Pinpoint the cell where the given text exists, returning its [X, Y] midpoint coordinate. 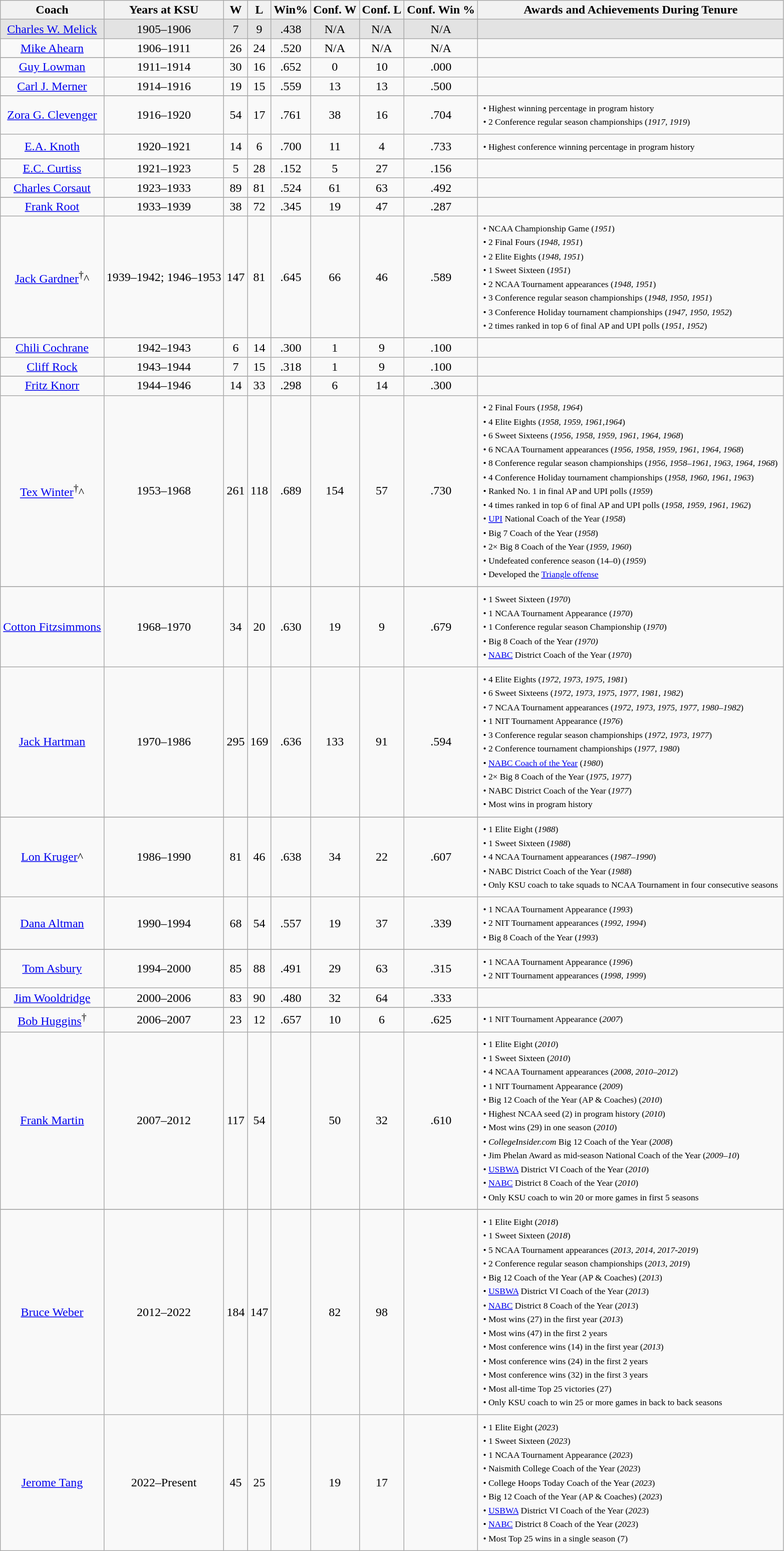
33 [259, 386]
88 [259, 969]
98 [382, 1312]
L [259, 10]
1923–1933 [164, 187]
.636 [291, 742]
20 [259, 627]
47 [382, 206]
27 [382, 168]
Mike Ahearn [52, 48]
.679 [441, 627]
.480 [291, 997]
29 [335, 969]
Jack Hartman [52, 742]
• 1 NCAA Tournament Appearance (1993) • 2 NIT Tournament appearances (1992, 1994)• Big 8 Coach of the Year (1993) [631, 924]
50 [335, 1121]
.730 [441, 491]
E.C. Curtiss [52, 168]
91 [382, 742]
.625 [441, 1019]
2006–2007 [164, 1019]
Cliff Rock [52, 367]
1953–1968 [164, 491]
Bruce Weber [52, 1312]
Guy Lowman [52, 67]
2007–2012 [164, 1121]
85 [235, 969]
.500 [441, 86]
1939–1942; 1946–1953 [164, 277]
1906–1911 [164, 48]
1942–1943 [164, 348]
Charles Corsaut [52, 187]
1921–1923 [164, 168]
66 [335, 277]
Chili Cochrane [52, 348]
11 [335, 146]
26 [235, 48]
.339 [441, 924]
1986–1990 [164, 857]
1905–1906 [164, 29]
24 [259, 48]
.589 [441, 277]
Years at KSU [164, 10]
.298 [291, 386]
Frank Root [52, 206]
• Highest conference winning percentage in program history [631, 146]
.645 [291, 277]
.610 [441, 1121]
.492 [441, 187]
.700 [291, 146]
118 [259, 491]
.345 [291, 206]
22 [382, 857]
1994–2000 [164, 969]
169 [259, 742]
Cotton Fitzsimmons [52, 627]
.704 [441, 115]
.733 [441, 146]
.657 [291, 1019]
.559 [291, 86]
295 [235, 742]
.652 [291, 67]
0 [335, 67]
23 [235, 1019]
4 [382, 146]
Coach [52, 10]
.594 [441, 742]
Dana Altman [52, 924]
.520 [291, 48]
Jack Gardner†^ [52, 277]
57 [382, 491]
1920–1921 [164, 146]
2022–Present [164, 1483]
Conf. W [335, 10]
Lon Kruger^ [52, 857]
184 [235, 1312]
E.A. Knoth [52, 146]
.630 [291, 627]
Charles W. Melick [52, 29]
1943–1944 [164, 367]
45 [235, 1483]
28 [259, 168]
.638 [291, 857]
Jerome Tang [52, 1483]
• 1 NCAA Tournament Appearance (1996) • 2 NIT Tournament appearances (1998, 1999) [631, 969]
.152 [291, 168]
.000 [441, 67]
.557 [291, 924]
2012–2022 [164, 1312]
1944–1946 [164, 386]
• 1 NIT Tournament Appearance (2007) [631, 1019]
1970–1986 [164, 742]
133 [335, 742]
W [235, 10]
117 [235, 1121]
.287 [441, 206]
.607 [441, 857]
Carl J. Merner [52, 86]
.761 [291, 115]
68 [235, 924]
1916–1920 [164, 115]
1990–1994 [164, 924]
.318 [291, 367]
61 [335, 187]
1911–1914 [164, 67]
261 [235, 491]
Jim Wooldridge [52, 997]
Conf. Win % [441, 10]
37 [382, 924]
Zora G. Clevenger [52, 115]
2000–2006 [164, 997]
72 [259, 206]
.156 [441, 168]
12 [259, 1019]
Tex Winter†^ [52, 491]
.333 [441, 997]
Awards and Achievements During Tenure [631, 10]
.689 [291, 491]
.315 [441, 969]
90 [259, 997]
.524 [291, 187]
Win% [291, 10]
• Highest winning percentage in program history• 2 Conference regular season championships (1917, 1919) [631, 115]
Frank Martin [52, 1121]
.438 [291, 29]
64 [382, 997]
.491 [291, 969]
Tom Asbury [52, 969]
154 [335, 491]
Conf. L [382, 10]
89 [235, 187]
83 [235, 997]
1914–1916 [164, 86]
1933–1939 [164, 206]
1968–1970 [164, 627]
30 [235, 67]
82 [335, 1312]
Bob Huggins† [52, 1019]
Fritz Knorr [52, 386]
25 [259, 1483]
